For the text-containing cell, return its midpoint in [x, y] coordinate format. 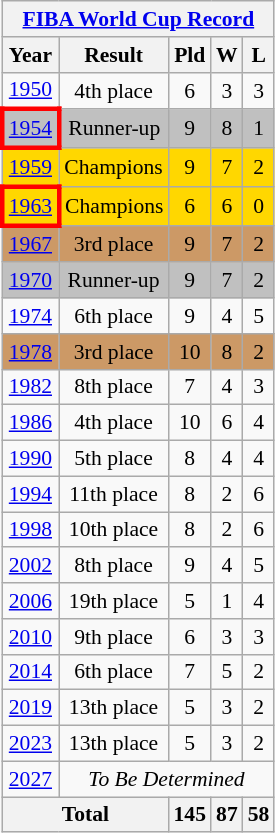
10th place [114, 530]
To Be Determined [167, 779]
2023 [30, 744]
1974 [30, 316]
1967 [30, 244]
FIBA World Cup Record [138, 19]
19th place [114, 601]
1970 [30, 281]
W [227, 55]
1963 [30, 206]
1950 [30, 90]
1978 [30, 352]
2010 [30, 637]
1986 [30, 423]
2006 [30, 601]
1982 [30, 387]
1954 [30, 130]
58 [259, 815]
L [259, 55]
Pld [190, 55]
5th place [114, 459]
87 [227, 815]
9th place [114, 637]
145 [190, 815]
Year [30, 55]
2019 [30, 708]
1998 [30, 530]
Total [85, 815]
2002 [30, 566]
2027 [30, 779]
2014 [30, 672]
Result [114, 55]
1990 [30, 459]
1994 [30, 494]
1959 [30, 168]
0 [259, 206]
11th place [114, 494]
